Detect which cell encompasses the target text, then output its (x, y) center coordinate. 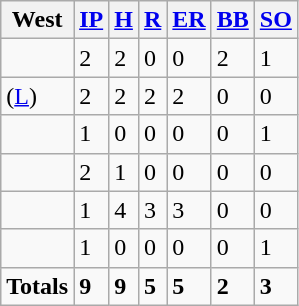
IP (92, 20)
BB (232, 20)
Totals (38, 286)
SO (276, 20)
(L) (38, 96)
West (38, 20)
R (152, 20)
ER (189, 20)
4 (124, 210)
H (124, 20)
